Detect which cell encompasses the target text, then output its [x, y] center coordinate. 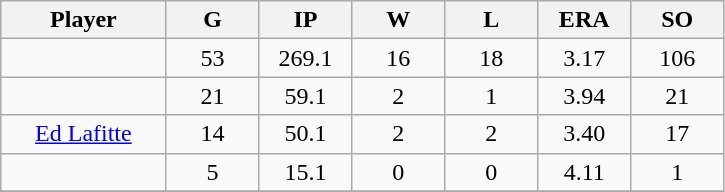
Ed Lafitte [84, 134]
3.94 [584, 96]
50.1 [306, 134]
16 [398, 58]
ERA [584, 20]
L [492, 20]
SO [678, 20]
269.1 [306, 58]
15.1 [306, 172]
59.1 [306, 96]
17 [678, 134]
W [398, 20]
5 [212, 172]
3.17 [584, 58]
Player [84, 20]
14 [212, 134]
3.40 [584, 134]
18 [492, 58]
106 [678, 58]
4.11 [584, 172]
IP [306, 20]
53 [212, 58]
G [212, 20]
